Identify which cell holds the provided text, then report its [x, y] central coordinate. 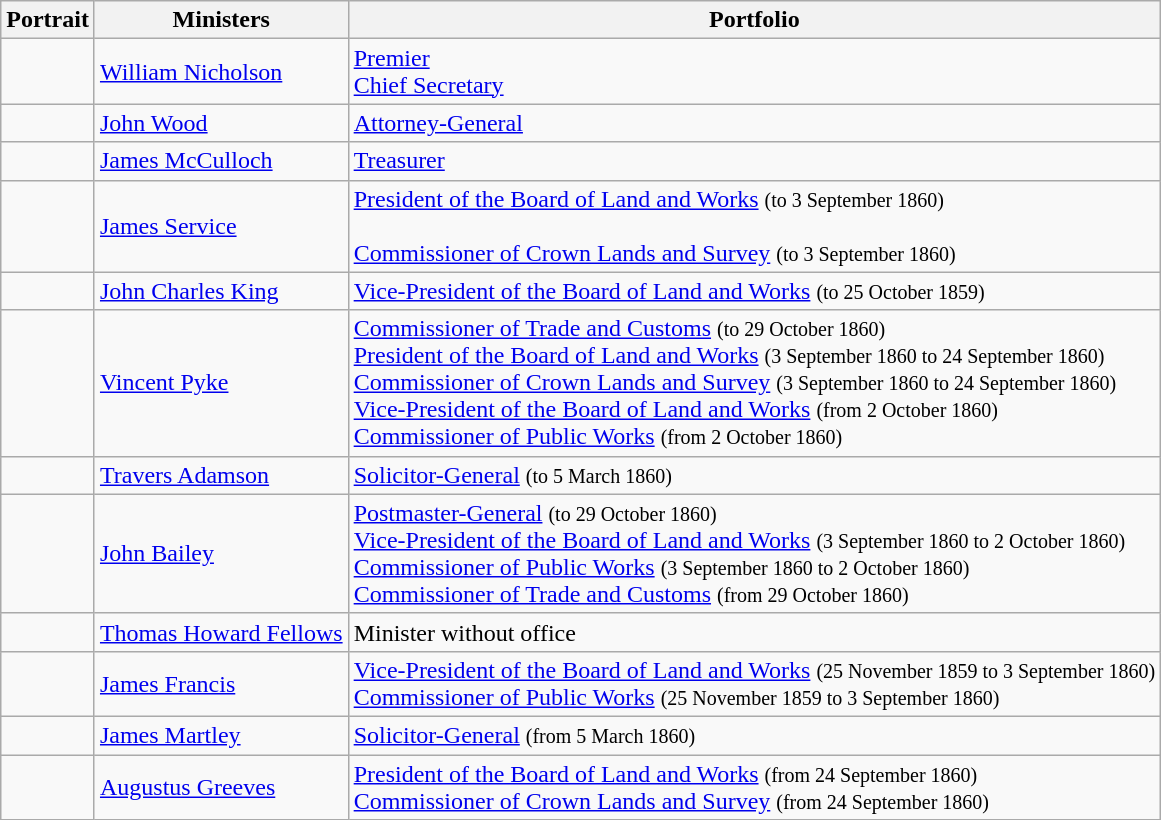
Treasurer [754, 161]
Travers Adamson [221, 475]
John Charles King [221, 291]
Solicitor-General (from 5 March 1860) [754, 735]
President of the Board of Land and Works (from 24 September 1860)Commissioner of Crown Lands and Survey (from 24 September 1860) [754, 786]
James McCulloch [221, 161]
Portfolio [754, 20]
Attorney-General [754, 123]
Thomas Howard Fellows [221, 632]
Minister without office [754, 632]
Portrait [48, 20]
Augustus Greeves [221, 786]
James Service [221, 226]
President of the Board of Land and Works (to 3 September 1860)Commissioner of Crown Lands and Survey (to 3 September 1860) [754, 226]
Vincent Pyke [221, 383]
PremierChief Secretary [754, 72]
Vice-President of the Board of Land and Works (to 25 October 1859) [754, 291]
Solicitor-General (to 5 March 1860) [754, 475]
John Bailey [221, 554]
James Martley [221, 735]
John Wood [221, 123]
Ministers [221, 20]
William Nicholson [221, 72]
James Francis [221, 684]
